Scan for the cell matching the given text and deliver its (x, y) coordinate at center. 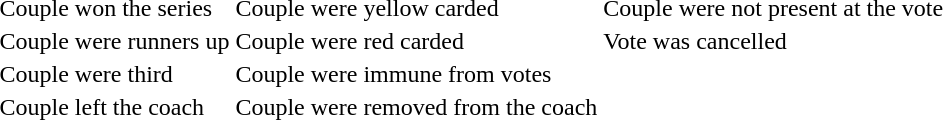
Couple were red carded (416, 41)
Couple were immune from votes (416, 74)
